Pinpoint the cell where the given text exists, returning its [X, Y] midpoint coordinate. 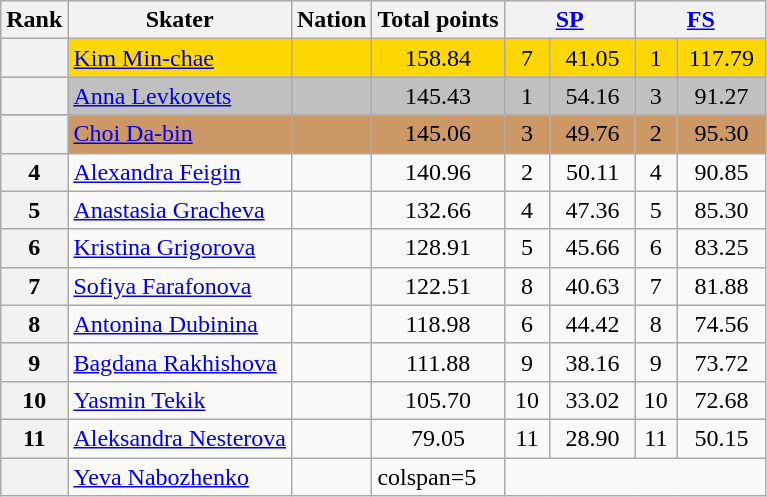
Aleksandra Nesterova [180, 438]
Alexandra Feigin [180, 172]
118.98 [438, 324]
132.66 [438, 210]
158.84 [438, 58]
105.70 [438, 400]
FS [700, 20]
Kristina Grigorova [180, 248]
Skater [180, 20]
122.51 [438, 286]
117.79 [721, 58]
33.02 [592, 400]
128.91 [438, 248]
colspan=5 [438, 477]
81.88 [721, 286]
95.30 [721, 134]
28.90 [592, 438]
47.36 [592, 210]
50.15 [721, 438]
91.27 [721, 96]
Bagdana Rakhishova [180, 362]
Yasmin Tekik [180, 400]
111.88 [438, 362]
SP [570, 20]
90.85 [721, 172]
38.16 [592, 362]
72.68 [721, 400]
145.06 [438, 134]
Rank [34, 20]
45.66 [592, 248]
40.63 [592, 286]
Nation [331, 20]
79.05 [438, 438]
Sofiya Farafonova [180, 286]
41.05 [592, 58]
Anastasia Gracheva [180, 210]
Yeva Nabozhenko [180, 477]
145.43 [438, 96]
85.30 [721, 210]
Antonina Dubinina [180, 324]
Total points [438, 20]
Anna Levkovets [180, 96]
73.72 [721, 362]
83.25 [721, 248]
50.11 [592, 172]
49.76 [592, 134]
54.16 [592, 96]
74.56 [721, 324]
Kim Min-chae [180, 58]
140.96 [438, 172]
44.42 [592, 324]
Choi Da-bin [180, 134]
